Return (X, Y) of the center of cell containing provided text 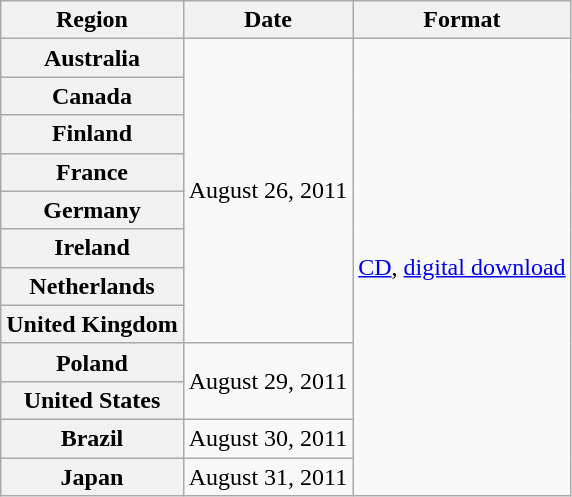
France (92, 172)
August 29, 2011 (268, 381)
Australia (92, 58)
CD, digital download (462, 268)
Finland (92, 134)
United States (92, 400)
Netherlands (92, 286)
Poland (92, 362)
August 26, 2011 (268, 191)
Brazil (92, 438)
Japan (92, 477)
Ireland (92, 248)
Format (462, 20)
August 31, 2011 (268, 477)
Germany (92, 210)
Date (268, 20)
August 30, 2011 (268, 438)
Canada (92, 96)
United Kingdom (92, 324)
Region (92, 20)
